Identify which cell holds the provided text, then report its [x, y] central coordinate. 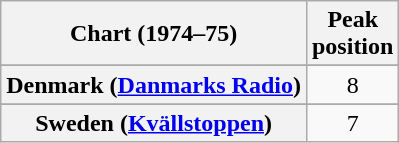
Chart (1974–75) [154, 34]
8 [352, 85]
7 [352, 123]
Denmark (Danmarks Radio) [154, 85]
Peakposition [352, 34]
Sweden (Kvällstoppen) [154, 123]
